Locate the cell with the specified text and output its (x, y) center coordinate. 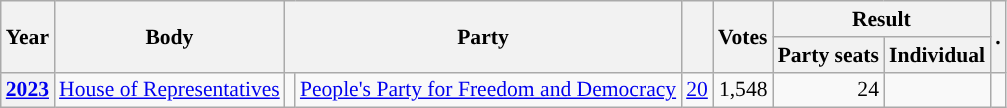
1,548 (743, 90)
Individual (937, 55)
Body (170, 36)
. (998, 36)
Result (882, 19)
Votes (743, 36)
People's Party for Freedom and Democracy (488, 90)
24 (828, 90)
House of Representatives (170, 90)
Year (28, 36)
Party seats (828, 55)
20 (697, 90)
Party (483, 36)
2023 (28, 90)
